Search for the cell housing the specified text and yield its [x, y] center coordinate. 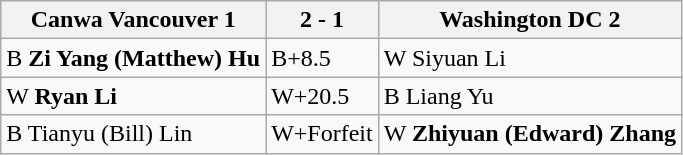
2 - 1 [322, 20]
Canwa Vancouver 1 [134, 20]
W+20.5 [322, 96]
B Liang Yu [530, 96]
B Zi Yang (Matthew) Hu [134, 58]
W Ryan Li [134, 96]
W Zhiyuan (Edward) Zhang [530, 134]
W Siyuan Li [530, 58]
B Tianyu (Bill) Lin [134, 134]
Washington DC 2 [530, 20]
B+8.5 [322, 58]
W+Forfeit [322, 134]
